Find where the given text appears and provide that cell's center as (x, y) coordinate. 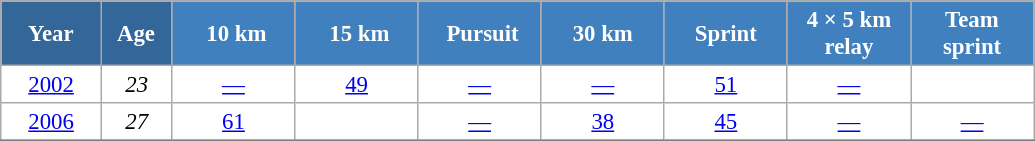
10 km (234, 34)
2006 (52, 122)
Sprint (726, 34)
Year (52, 34)
Team sprint (972, 34)
38 (602, 122)
23 (136, 85)
2002 (52, 85)
51 (726, 85)
4 × 5 km relay (848, 34)
49 (356, 85)
Age (136, 34)
30 km (602, 34)
15 km (356, 34)
61 (234, 122)
45 (726, 122)
27 (136, 122)
Pursuit (480, 34)
